Extract the [x, y] coordinate from the center of the cell holding the provided text.  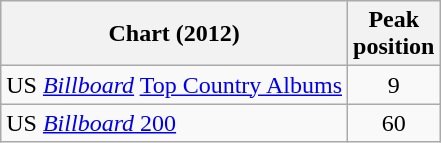
Chart (2012) [174, 34]
Peakposition [394, 34]
9 [394, 85]
US Billboard 200 [174, 123]
60 [394, 123]
US Billboard Top Country Albums [174, 85]
